Scan for the cell matching the given text and deliver its [x, y] coordinate at center. 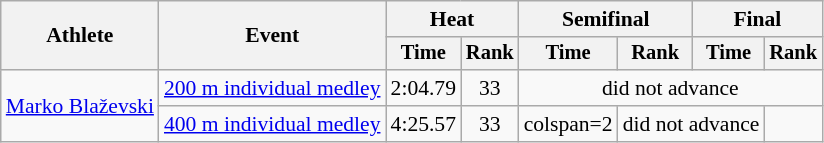
Athlete [80, 36]
Heat [452, 19]
Final [758, 19]
colspan=2 [568, 124]
2:04.79 [424, 88]
Semifinal [606, 19]
4:25.57 [424, 124]
Marko Blaževski [80, 106]
200 m individual medley [272, 88]
400 m individual medley [272, 124]
Event [272, 36]
